Output the (x, y) coordinate of the center of the cell containing the given text.  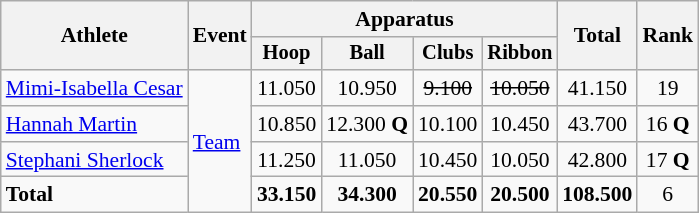
9.100 (448, 88)
12.300 Q (367, 124)
108.500 (597, 195)
16 Q (668, 124)
Athlete (94, 36)
17 Q (668, 160)
Team (220, 141)
41.150 (597, 88)
11.250 (286, 160)
10.950 (367, 88)
Ball (367, 54)
34.300 (367, 195)
6 (668, 195)
10.850 (286, 124)
20.500 (520, 195)
10.100 (448, 124)
Stephani Sherlock (94, 160)
Rank (668, 36)
Mimi-Isabella Cesar (94, 88)
Apparatus (404, 19)
Event (220, 36)
42.800 (597, 160)
33.150 (286, 195)
19 (668, 88)
Clubs (448, 54)
20.550 (448, 195)
Hannah Martin (94, 124)
43.700 (597, 124)
Ribbon (520, 54)
Hoop (286, 54)
